Return [x, y] of the center of cell containing provided text 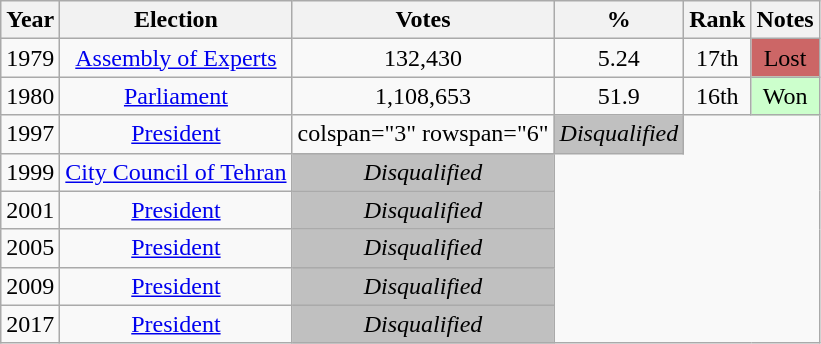
1997 [30, 134]
Notes [785, 20]
Parliament [176, 96]
2009 [30, 286]
Year [30, 20]
1979 [30, 58]
132,430 [423, 58]
Votes [423, 20]
2005 [30, 248]
2017 [30, 324]
1,108,653 [423, 96]
1999 [30, 172]
Election [176, 20]
Lost [785, 58]
1980 [30, 96]
% [619, 20]
5.24 [619, 58]
17th [718, 58]
Assembly of Experts [176, 58]
51.9 [619, 96]
2001 [30, 210]
colspan="3" rowspan="6" [423, 134]
Rank [718, 20]
City Council of Tehran [176, 172]
Won [785, 96]
16th [718, 96]
